Detect which cell encompasses the target text, then output its [x, y] center coordinate. 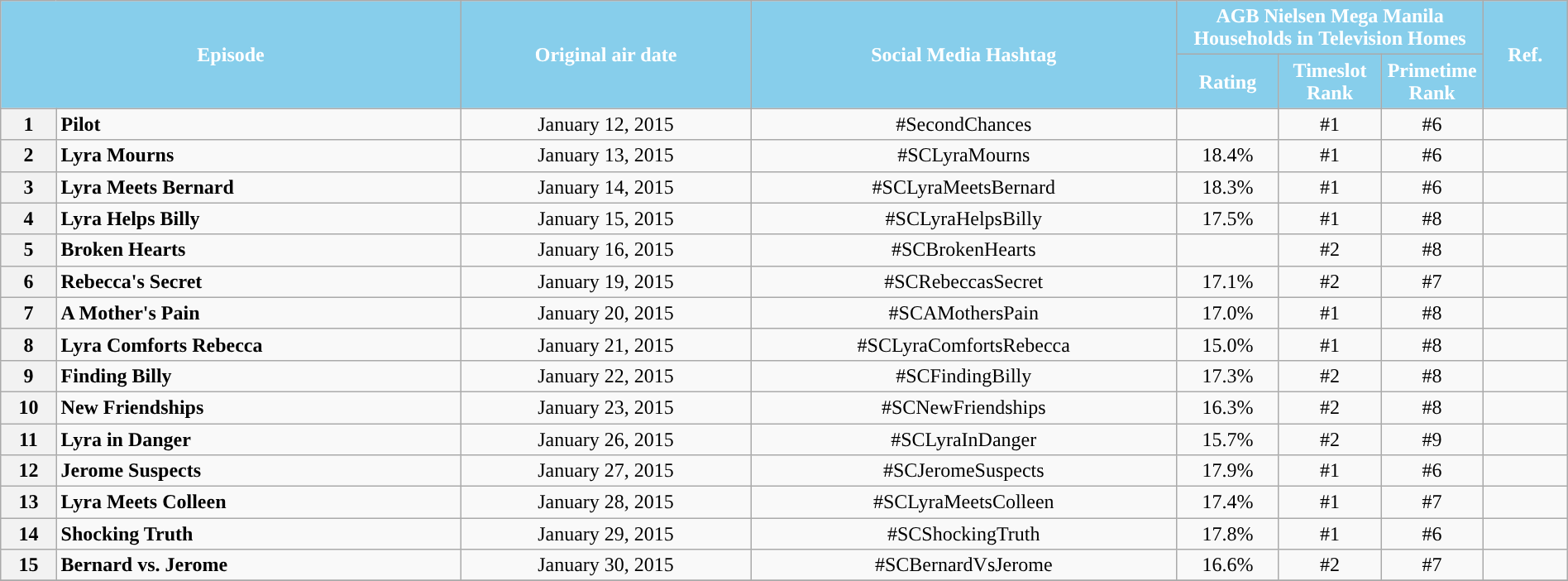
January 13, 2015 [605, 156]
#SCAMothersPain [964, 313]
#SecondChances [964, 124]
#SCRebeccasSecret [964, 281]
#SCJeromeSuspects [964, 471]
17.4% [1228, 502]
January 26, 2015 [605, 439]
#SCFindingBilly [964, 376]
January 19, 2015 [605, 281]
Lyra Meets Bernard [258, 187]
January 12, 2015 [605, 124]
Pilot [258, 124]
18.3% [1228, 187]
Lyra Mourns [258, 156]
Lyra in Danger [258, 439]
14 [28, 534]
#9 [1432, 439]
Shocking Truth [258, 534]
12 [28, 471]
Timeslot Rank [1330, 81]
New Friendships [258, 407]
3 [28, 187]
7 [28, 313]
17.1% [1228, 281]
15 [28, 565]
16.3% [1228, 407]
Ref. [1525, 55]
13 [28, 502]
Social Media Hashtag [964, 55]
Primetime Rank [1432, 81]
11 [28, 439]
17.9% [1228, 471]
Lyra Helps Billy [258, 218]
January 14, 2015 [605, 187]
1 [28, 124]
6 [28, 281]
#SCLyraMeetsBernard [964, 187]
January 21, 2015 [605, 344]
4 [28, 218]
January 27, 2015 [605, 471]
17.0% [1228, 313]
15.0% [1228, 344]
#SCLyraHelpsBilly [964, 218]
9 [28, 376]
#SCLyraMourns [964, 156]
2 [28, 156]
Episode [232, 55]
Bernard vs. Jerome [258, 565]
18.4% [1228, 156]
AGB Nielsen Mega Manila Households in Television Homes [1330, 28]
Rebecca's Secret [258, 281]
January 30, 2015 [605, 565]
Broken Hearts [258, 250]
15.7% [1228, 439]
#SCNewFriendships [964, 407]
10 [28, 407]
5 [28, 250]
Lyra Meets Colleen [258, 502]
January 16, 2015 [605, 250]
#SCShockingTruth [964, 534]
#SCBrokenHearts [964, 250]
January 15, 2015 [605, 218]
Jerome Suspects [258, 471]
January 23, 2015 [605, 407]
#SCLyraComfortsRebecca [964, 344]
A Mother's Pain [258, 313]
16.6% [1228, 565]
17.3% [1228, 376]
January 22, 2015 [605, 376]
January 20, 2015 [605, 313]
17.8% [1228, 534]
8 [28, 344]
Lyra Comforts Rebecca [258, 344]
#SCBernardVsJerome [964, 565]
January 28, 2015 [605, 502]
January 29, 2015 [605, 534]
Finding Billy [258, 376]
Rating [1228, 81]
#SCLyraInDanger [964, 439]
#SCLyraMeetsColleen [964, 502]
17.5% [1228, 218]
Original air date [605, 55]
